Identify which cell holds the provided text, then report its [X, Y] central coordinate. 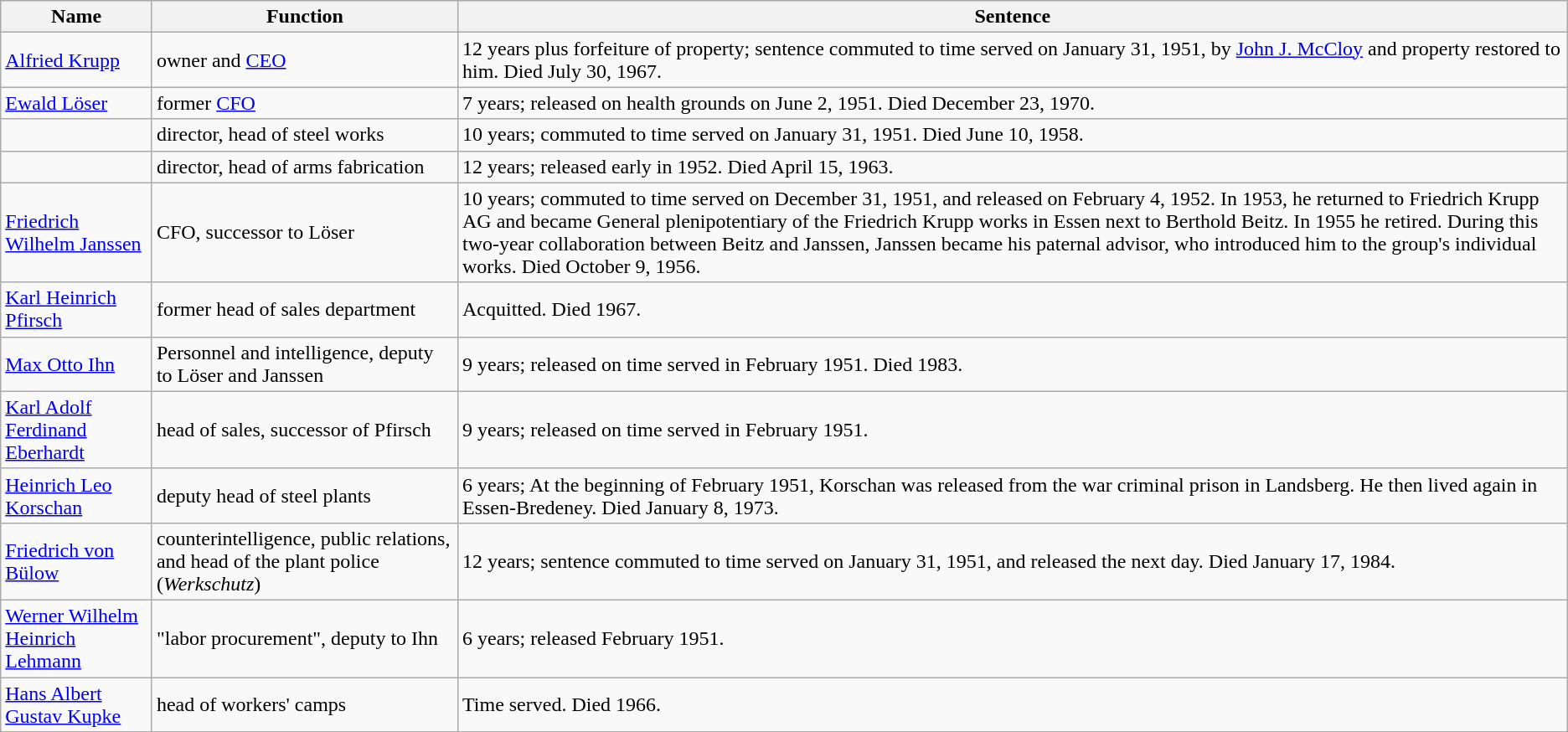
10 years; commuted to time served on January 31, 1951. Died June 10, 1958. [1012, 135]
Heinrich Leo Korschan [77, 496]
6 years; released February 1951. [1012, 638]
counterintelligence, public relations, and head of the plant police (Werkschutz) [305, 561]
CFO, successor to Löser [305, 233]
9 years; released on time served in February 1951. [1012, 430]
Hans Albert Gustav Kupke [77, 704]
7 years; released on health grounds on June 2, 1951. Died December 23, 1970. [1012, 103]
deputy head of steel plants [305, 496]
Max Otto Ihn [77, 363]
director, head of steel works [305, 135]
Function [305, 17]
head of workers' camps [305, 704]
Ewald Löser [77, 103]
Time served. Died 1966. [1012, 704]
"labor procurement", deputy to Ihn [305, 638]
former CFO [305, 103]
Friedrich Wilhelm Janssen [77, 233]
12 years; sentence commuted to time served on January 31, 1951, and released the next day. Died January 17, 1984. [1012, 561]
director, head of arms fabrication [305, 167]
former head of sales department [305, 310]
Personnel and intelligence, deputy to Löser and Janssen [305, 363]
12 years; released early in 1952. Died April 15, 1963. [1012, 167]
Karl Heinrich Pfirsch [77, 310]
Acquitted. Died 1967. [1012, 310]
Friedrich von Bülow [77, 561]
Werner Wilhelm Heinrich Lehmann [77, 638]
Sentence [1012, 17]
Name [77, 17]
owner and CEO [305, 60]
9 years; released on time served in February 1951. Died 1983. [1012, 363]
Karl Adolf Ferdinand Eberhardt [77, 430]
head of sales, successor of Pfirsch [305, 430]
Alfried Krupp [77, 60]
